Search for the cell housing the specified text and yield its (X, Y) center coordinate. 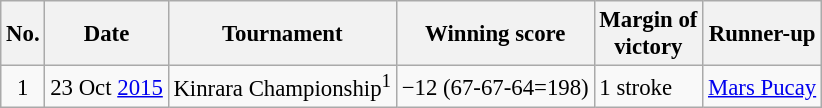
Tournament (282, 34)
Mars Pucay (762, 87)
Winning score (495, 34)
Runner-up (762, 34)
Date (106, 34)
Kinrara Championship1 (282, 87)
−12 (67-67-64=198) (495, 87)
No. (23, 34)
Margin ofvictory (648, 34)
1 (23, 87)
23 Oct 2015 (106, 87)
1 stroke (648, 87)
